Pinpoint the cell where the given text exists, returning its [x, y] midpoint coordinate. 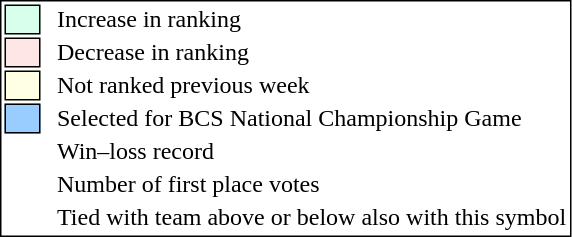
Number of first place votes [312, 185]
Win–loss record [312, 151]
Tied with team above or below also with this symbol [312, 217]
Not ranked previous week [312, 85]
Increase in ranking [312, 19]
Decrease in ranking [312, 53]
Selected for BCS National Championship Game [312, 119]
